Locate the cell with the specified text and output its [X, Y] center coordinate. 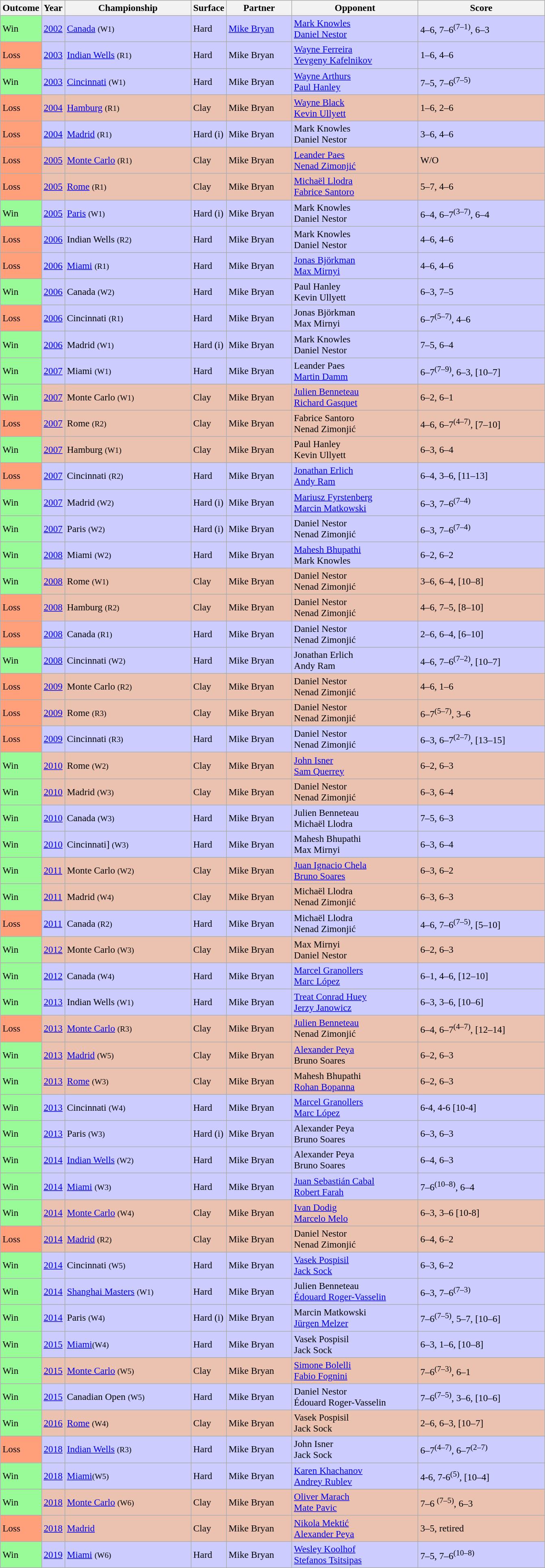
John Isner Sam Querrey [355, 765]
Madrid (R2) [128, 1239]
Cincinnati (W5) [128, 1265]
Cincinnati (W2) [128, 660]
7–6(7–5), 3–6, [10–6] [481, 1397]
6–3, 7–6(7–3) [481, 1291]
Monte Carlo (R1) [128, 160]
6–3, 6–7(2–7), [13–15] [481, 739]
6–7(4–7), 6–7(2–7) [481, 1449]
Miami (W3) [128, 1186]
Julien Benneteau Michaël Llodra [355, 818]
Madrid (W4) [128, 897]
Monte Carlo (W2) [128, 871]
Julien Benneteau Édouard Roger-Vasselin [355, 1291]
6–3, 7–5 [481, 292]
4–6, 7–6(7–2), [10–7] [481, 660]
John Isner Jack Sock [355, 1449]
Simone Bolelli Fabio Fognini [355, 1370]
Canada (W2) [128, 292]
6–3, 3–6 [10-8] [481, 1213]
Madrid (W5) [128, 1055]
3–6, 6–4, [10–8] [481, 581]
4–6, 7–6(7–1), 6–3 [481, 28]
Cincinnati] (W3) [128, 844]
Paris (W2) [128, 529]
Partner [259, 8]
7–5, 6–4 [481, 344]
Julien Benneteau Nenad Zimonjić [355, 1028]
6–3, 1–6, [10–8] [481, 1344]
Hamburg (R1) [128, 107]
Miami (W6) [128, 1555]
Indian Wells (R3) [128, 1449]
4–6, 6–7(4–7), [7–10] [481, 423]
Wayne Black Kevin Ullyett [355, 107]
Canada (R1) [128, 634]
Paris (W3) [128, 1134]
6–2, 6–1 [481, 397]
Score [481, 8]
Cincinnati (R2) [128, 476]
6–4, 3–6, [11–13] [481, 476]
Treat Conrad Huey Jerzy Janowicz [355, 1002]
5–7, 4–6 [481, 187]
4-6, 7-6(5), [10–4] [481, 1476]
2002 [53, 28]
Madrid (W1) [128, 344]
Championship [128, 8]
Miami (W2) [128, 555]
Monte Carlo (W5) [128, 1370]
Madrid (R1) [128, 134]
7–5, 7–6(7–5) [481, 81]
Monte Carlo (R3) [128, 1028]
Miami (W1) [128, 370]
Canada (R2) [128, 923]
Oliver Marach Mate Pavic [355, 1502]
Rome (W3) [128, 1081]
Julien Benneteau Richard Gasquet [355, 397]
Monte Carlo (W4) [128, 1213]
Rome (W4) [128, 1423]
Daniel Nestor Édouard Roger-Vasselin [355, 1397]
Monte Carlo (W6) [128, 1502]
Mariusz Fyrstenberg Marcin Matkowski [355, 502]
4–6, 1–6 [481, 686]
1–6, 2–6 [481, 107]
7–6(7–5), 5–7, [10–6] [481, 1317]
Monte Carlo (W3) [128, 949]
6-4, 4-6 [10-4] [481, 1107]
6–7(5–7), 4–6 [481, 318]
Karen Khachanov Andrey Rublev [355, 1476]
7–6(10–8), 6–4 [481, 1186]
Cincinnati (W1) [128, 81]
Hamburg (W1) [128, 450]
Mahesh Bhupathi Mark Knowles [355, 555]
Shanghai Masters (W1) [128, 1291]
6–7(7–9), 6–3, [10–7] [481, 370]
Monte Carlo (W1) [128, 397]
Max Mirnyi Daniel Nestor [355, 949]
Cincinnati (R1) [128, 318]
6–4, 6–2 [481, 1239]
Juan Ignacio Chela Bruno Soares [355, 871]
Ivan Dodig Marcelo Melo [355, 1213]
Canada (W4) [128, 975]
Miami(W5) [128, 1476]
1–6, 4–6 [481, 55]
Outcome [21, 8]
Canadian Open (W5) [128, 1397]
Madrid (W3) [128, 792]
6–4, 6–3 [481, 1160]
Mahesh Bhupathi Max Mirnyi [355, 844]
Rome (W2) [128, 765]
2–6, 6–3, [10–7] [481, 1423]
7–6 (7–5), 6–3 [481, 1502]
6–3, 3–6, [10–6] [481, 1002]
Leander Paes Martin Damm [355, 370]
4–6, 7–6(7–5), [5–10] [481, 923]
7–5, 6–3 [481, 818]
Indian Wells (R2) [128, 239]
Miami (R1) [128, 266]
Rome (W1) [128, 581]
Miami(W4) [128, 1344]
Canada (W1) [128, 28]
Cincinnati (W4) [128, 1107]
Marcin Matkowski Jürgen Melzer [355, 1317]
Paris (W4) [128, 1317]
Leander Paes Nenad Zimonjić [355, 160]
Canada (W3) [128, 818]
6–2, 6–2 [481, 555]
Opponent [355, 8]
Wayne Ferreira Yevgeny Kafelnikov [355, 55]
Indian Wells (W1) [128, 1002]
Juan Sebastián Cabal Robert Farah [355, 1186]
4–6, 7–5, [8–10] [481, 608]
3–5, retired [481, 1529]
Nikola Mektić Alexander Peya [355, 1529]
Madrid (W2) [128, 502]
6–4, 6–7(3–7), 6–4 [481, 213]
Indian Wells (W2) [128, 1160]
Wayne Arthurs Paul Hanley [355, 81]
6–1, 4–6, [12–10] [481, 975]
2–6, 6–4, [6–10] [481, 634]
Cincinnati (R3) [128, 739]
Rome (R3) [128, 712]
Year [53, 8]
7–6(7–3), 6–1 [481, 1370]
Madrid [128, 1529]
Fabrice Santoro Nenad Zimonjić [355, 423]
Hamburg (R2) [128, 608]
6–4, 6–7(4–7), [12–14] [481, 1028]
Monte Carlo (R2) [128, 686]
Surface [209, 8]
Mahesh Bhupathi Rohan Bopanna [355, 1081]
7–5, 7–6(10–8) [481, 1555]
3–6, 4–6 [481, 134]
Paris (W1) [128, 213]
Rome (R1) [128, 187]
Wesley Koolhof Stefanos Tsitsipas [355, 1555]
2019 [53, 1555]
Rome (R2) [128, 423]
Michaël Llodra Fabrice Santoro [355, 187]
2016 [53, 1423]
6–7(5–7), 3–6 [481, 712]
Indian Wells (R1) [128, 55]
W/O [481, 160]
